Find where the given text appears and provide that cell's center as (X, Y) coordinate. 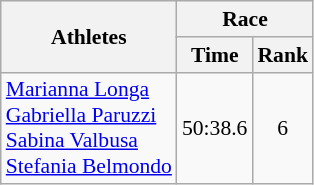
Rank (282, 55)
50:38.6 (214, 128)
6 (282, 128)
Time (214, 55)
Race (245, 19)
Marianna LongaGabriella ParuzziSabina ValbusaStefania Belmondo (89, 128)
Athletes (89, 36)
